Return the (x, y) coordinate for the center point of the cell that contains the specified text.  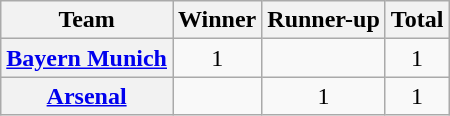
Arsenal (87, 96)
Winner (216, 20)
Bayern Munich (87, 58)
Total (417, 20)
Team (87, 20)
Runner-up (324, 20)
